Capture the cell that displays the provided text and extract its (X, Y) central coordinate. 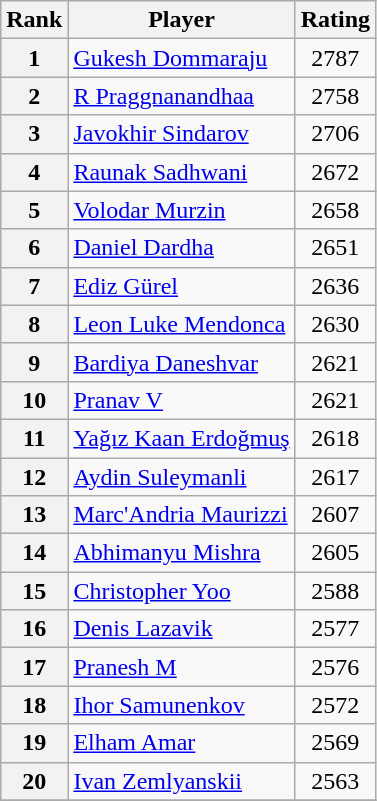
12 (34, 477)
20 (34, 781)
18 (34, 705)
Player (182, 20)
2651 (335, 248)
2787 (335, 58)
2658 (335, 210)
Daniel Dardha (182, 248)
2672 (335, 172)
13 (34, 515)
2569 (335, 743)
3 (34, 134)
Gukesh Dommaraju (182, 58)
Bardiya Daneshvar (182, 362)
Denis Lazavik (182, 629)
2607 (335, 515)
5 (34, 210)
16 (34, 629)
2617 (335, 477)
11 (34, 438)
Ivan Zemlyanskii (182, 781)
2636 (335, 286)
Raunak Sadhwani (182, 172)
8 (34, 324)
14 (34, 553)
2 (34, 96)
2758 (335, 96)
Elham Amar (182, 743)
9 (34, 362)
Marc'Andria Maurizzi (182, 515)
19 (34, 743)
Christopher Yoo (182, 591)
Rank (34, 20)
7 (34, 286)
Aydin Suleymanli (182, 477)
2588 (335, 591)
2605 (335, 553)
Pranesh M (182, 667)
2576 (335, 667)
Leon Luke Mendonca (182, 324)
15 (34, 591)
2577 (335, 629)
2618 (335, 438)
2706 (335, 134)
1 (34, 58)
17 (34, 667)
Javokhir Sindarov (182, 134)
6 (34, 248)
Yağız Kaan Erdoğmuş (182, 438)
2630 (335, 324)
Abhimanyu Mishra (182, 553)
Pranav V (182, 400)
4 (34, 172)
Ediz Gürel (182, 286)
2572 (335, 705)
10 (34, 400)
R Praggnanandhaa (182, 96)
2563 (335, 781)
Rating (335, 20)
Ihor Samunenkov (182, 705)
Volodar Murzin (182, 210)
